Identify which cell holds the provided text, then report its (X, Y) central coordinate. 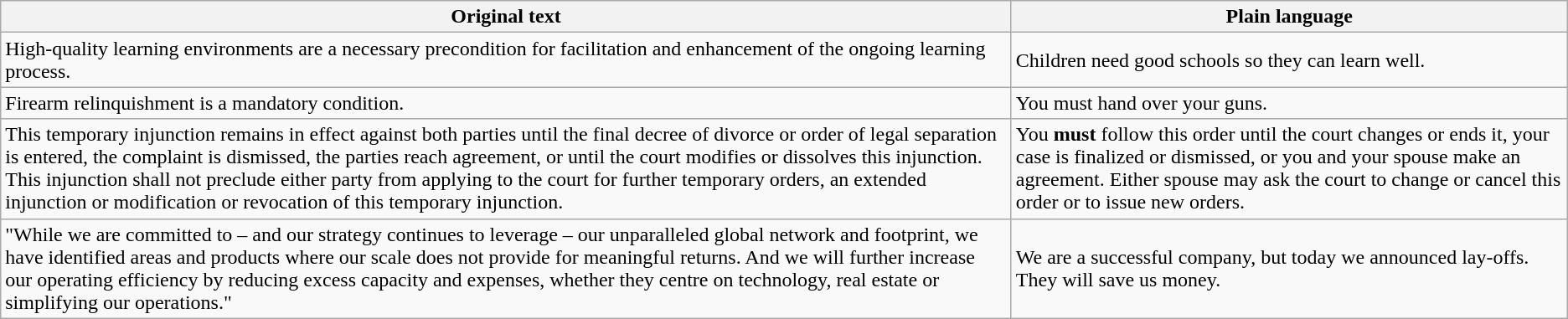
Plain language (1289, 17)
High-quality learning environments are a necessary precondition for facilitation and enhancement of the ongoing learning process. (506, 60)
We are a successful company, but today we announced lay-offs. They will save us money. (1289, 268)
Firearm relinquishment is a mandatory condition. (506, 103)
Original text (506, 17)
You must hand over your guns. (1289, 103)
Children need good schools so they can learn well. (1289, 60)
